Extract the [x, y] coordinate from the center of the cell holding the provided text.  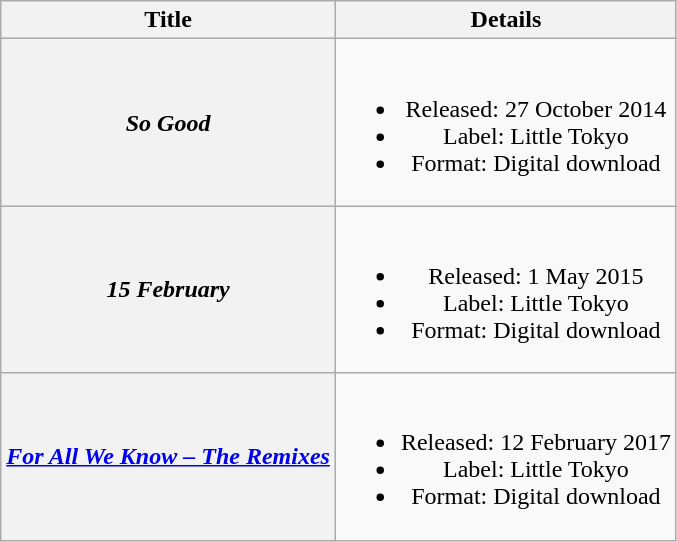
So Good [168, 122]
15 February [168, 290]
Details [506, 20]
For All We Know – The Remixes [168, 456]
Released: 27 October 2014Label: Little TokyoFormat: Digital download [506, 122]
Title [168, 20]
Released: 1 May 2015Label: Little TokyoFormat: Digital download [506, 290]
Released: 12 February 2017Label: Little TokyoFormat: Digital download [506, 456]
